Locate the cell with the specified text and output its (X, Y) center coordinate. 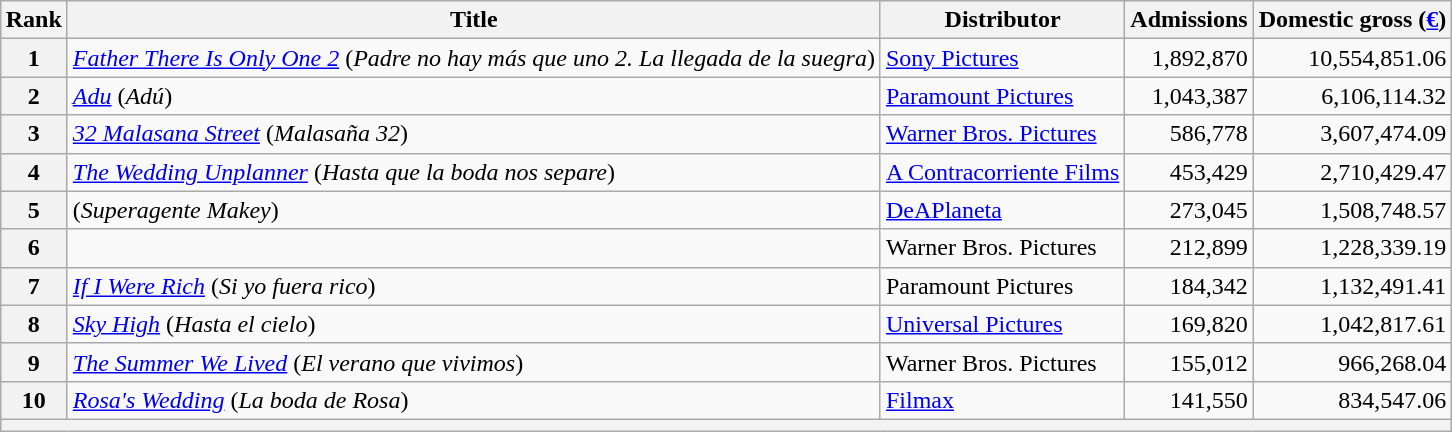
9 (34, 362)
The Wedding Unplanner (Hasta que la boda nos separe) (474, 172)
Father There Is Only One 2 (Padre no hay más que uno 2. La llegada de la suegra) (474, 58)
A Contracorriente Films (1002, 172)
Domestic gross (€) (1352, 20)
6,106,114.32 (1352, 96)
8 (34, 324)
3,607,474.09 (1352, 134)
3 (34, 134)
1,228,339.19 (1352, 248)
Universal Pictures (1002, 324)
7 (34, 286)
Admissions (1189, 20)
1 (34, 58)
(Superagente Makey) (474, 210)
Sky High (Hasta el cielo) (474, 324)
Filmax (1002, 400)
32 Malasana Street (Malasaña 32) (474, 134)
141,550 (1189, 400)
834,547.06 (1352, 400)
1,508,748.57 (1352, 210)
6 (34, 248)
Distributor (1002, 20)
5 (34, 210)
453,429 (1189, 172)
10 (34, 400)
586,778 (1189, 134)
Title (474, 20)
If I Were Rich (Si yo fuera rico) (474, 286)
273,045 (1189, 210)
966,268.04 (1352, 362)
4 (34, 172)
212,899 (1189, 248)
1,043,387 (1189, 96)
184,342 (1189, 286)
1,892,870 (1189, 58)
The Summer We Lived (El verano que vivimos) (474, 362)
1,132,491.41 (1352, 286)
10,554,851.06 (1352, 58)
DeAPlaneta (1002, 210)
Rosa's Wedding (La boda de Rosa) (474, 400)
2 (34, 96)
Adu (Adú) (474, 96)
1,042,817.61 (1352, 324)
169,820 (1189, 324)
Rank (34, 20)
Sony Pictures (1002, 58)
2,710,429.47 (1352, 172)
155,012 (1189, 362)
